Provide the [x, y] coordinate of the cell's center where the given text is located.  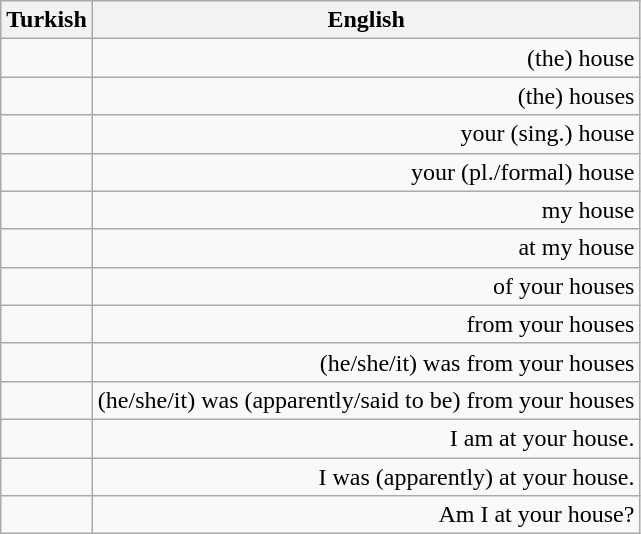
English [366, 20]
(the) houses [366, 96]
my house [366, 210]
(the) house [366, 58]
I was (apparently) at your house. [366, 477]
at my house [366, 248]
from your houses [366, 324]
Am I at your house? [366, 515]
your (sing.) house [366, 134]
(he/she/it) was from your houses [366, 362]
your (pl./formal) house [366, 172]
(he/she/it) was (apparently/said to be) from your houses [366, 400]
I am at your house. [366, 438]
Turkish [47, 20]
of your houses [366, 286]
